Detect which cell encompasses the target text, then output its (X, Y) center coordinate. 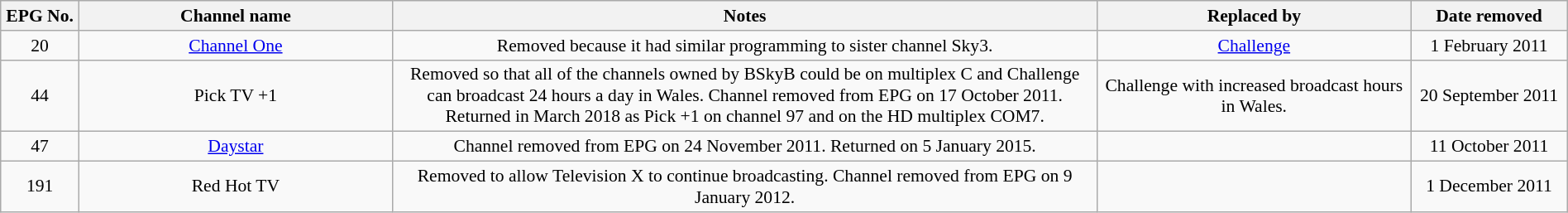
Challenge with increased broadcast hours in Wales. (1254, 96)
Removed because it had similar programming to sister channel Sky3. (744, 46)
Red Hot TV (235, 187)
47 (40, 147)
1 December 2011 (1489, 187)
Channel removed from EPG on 24 November 2011. Returned on 5 January 2015. (744, 147)
191 (40, 187)
Channel One (235, 46)
Replaced by (1254, 16)
Notes (744, 16)
Date removed (1489, 16)
20 (40, 46)
1 February 2011 (1489, 46)
20 September 2011 (1489, 96)
11 October 2011 (1489, 147)
Daystar (235, 147)
Removed to allow Television X to continue broadcasting. Channel removed from EPG on 9 January 2012. (744, 187)
Pick TV +1 (235, 96)
Challenge (1254, 46)
Channel name (235, 16)
EPG No. (40, 16)
44 (40, 96)
